Capture the cell that displays the provided text and extract its (x, y) central coordinate. 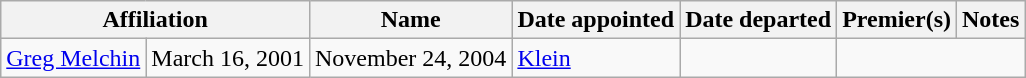
Date departed (758, 20)
Affiliation (156, 20)
March 16, 2001 (228, 58)
Notes (991, 20)
Greg Melchin (74, 58)
November 24, 2004 (410, 58)
Name (410, 20)
Date appointed (596, 20)
Premier(s) (897, 20)
Klein (596, 58)
